Extract the (X, Y) coordinate from the center of the cell holding the provided text.  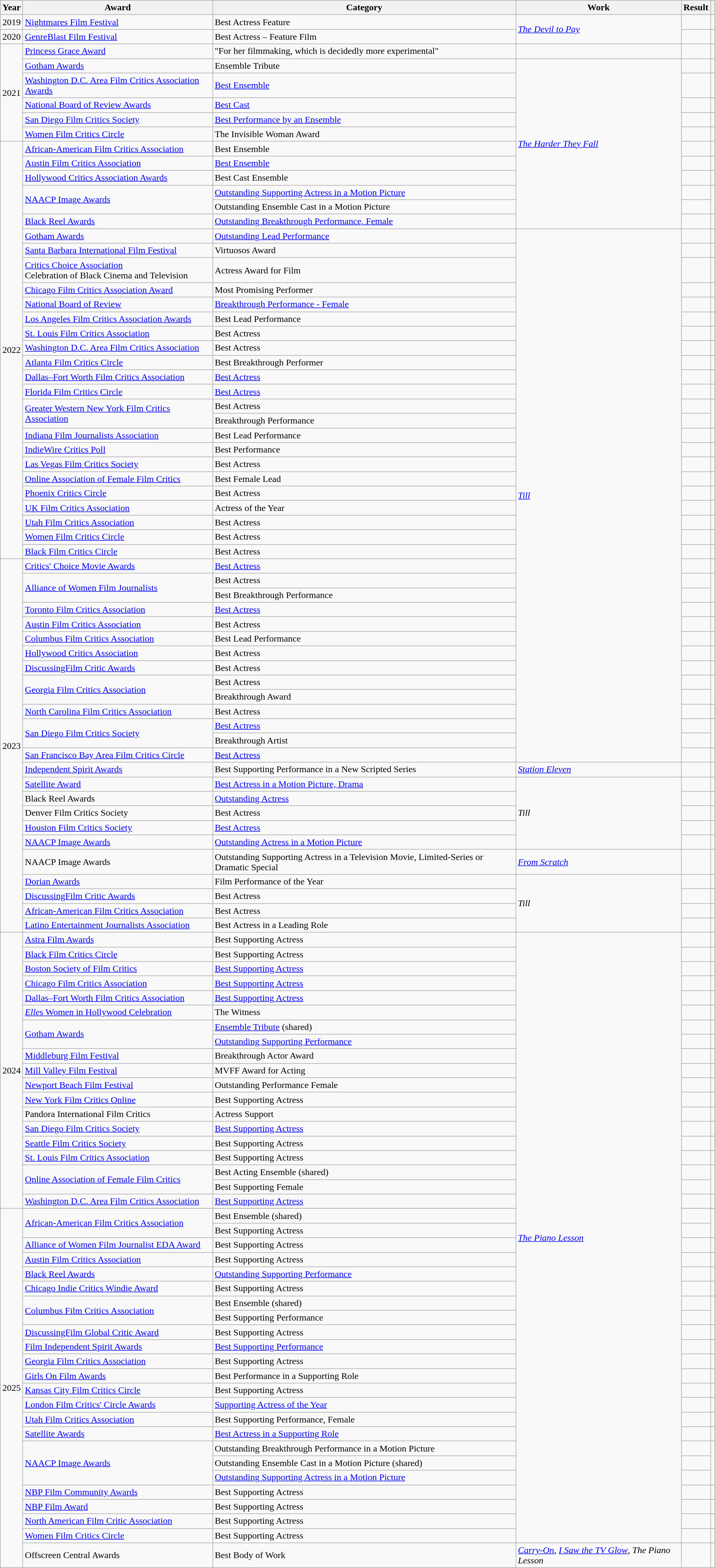
San Francisco Bay Area Film Critics Circle (118, 755)
IndieWire Critics Poll (118, 450)
Film Independent Spirit Awards (118, 1347)
Supporting Actress of the Year (364, 1405)
Best Body of Work (364, 1555)
Denver Film Critics Society (118, 813)
Independent Spirit Awards (118, 769)
North American Film Critic Association (118, 1521)
Phoenix Critics Circle (118, 493)
Satellite Award (118, 784)
Hollywood Critics Association Awards (118, 178)
London Film Critics' Circle Awards (118, 1405)
2019 (11, 22)
Actress Award for Film (364, 270)
NBP Film Community Awards (118, 1492)
Best Supporting Performance, Female (364, 1419)
Critics' Choice Movie Awards (118, 566)
The Piano Lesson (598, 1238)
Astra Film Awards (118, 940)
Most Promising Performer (364, 290)
Ensemble Tribute (364, 66)
Offscreen Central Awards (118, 1555)
Actress of the Year (364, 508)
Best Actress in a Supporting Role (364, 1434)
GenreBlast Film Festival (118, 37)
Boston Society of Film Critics (118, 969)
Best Supporting Female (364, 1187)
2024 (11, 1071)
Breakthrough Artist (364, 740)
Breakthrough Actor Award (364, 1056)
Seattle Film Critics Society (118, 1143)
2021 (11, 92)
National Board of Review (118, 304)
Best Performance by an Ensemble (364, 120)
2023 (11, 745)
Chicago Film Critics Association Award (118, 290)
Outstanding Supporting Actress in a Television Movie, Limited-Series or Dramatic Special (364, 862)
Best Actress in a Leading Role (364, 925)
Dorian Awards (118, 881)
Film Performance of the Year (364, 881)
2022 (11, 350)
Santa Barbara International Film Festival (118, 251)
Mill Valley Film Festival (118, 1070)
Best Actress Feature (364, 22)
Outstanding Ensemble Cast in a Motion Picture (shared) (364, 1463)
Toronto Film Critics Association (118, 609)
Ensemble Tribute (shared) (364, 1027)
The Harder They Fall (598, 144)
The Invisible Woman Award (364, 134)
Satellite Awards (118, 1434)
Girls On Film Awards (118, 1376)
Outstanding Actress in a Motion Picture (364, 842)
UK Film Critics Association (118, 508)
New York Film Critics Online (118, 1099)
Work (598, 8)
2020 (11, 37)
Best Supporting Performance in a New Scripted Series (364, 769)
Alliance of Women Film Journalist EDA Award (118, 1245)
The Devil to Pay (598, 29)
Virtuosos Award (364, 251)
Middleburg Film Festival (118, 1056)
Result (696, 8)
Florida Film Critics Circle (118, 391)
North Carolina Film Critics Association (118, 711)
Alliance of Women Film Journalists (118, 588)
Breakthrough Performance - Female (364, 304)
Best Cast (364, 105)
Station Eleven (598, 769)
The Witness (364, 1012)
Best Breakthrough Performance (364, 595)
Best Performance (364, 450)
Pandora International Film Critics (118, 1114)
Latino Entertainment Journalists Association (118, 925)
Newport Beach Film Festival (118, 1085)
DiscussingFilm Global Critic Award (118, 1332)
Kansas City Film Critics Circle (118, 1390)
Outstanding Breakthrough Performance, Female (364, 221)
Chicago Film Critics Association (118, 983)
Breakthrough Performance (364, 420)
Chicago Indie Critics Windie Award (118, 1288)
Los Angeles Film Critics Association Awards (118, 319)
Washington D.C. Area Film Critics Association Awards (118, 86)
Carry-On, I Saw the TV Glow, The Piano Lesson (598, 1555)
Greater Western New York Film Critics Association (118, 413)
Outstanding Performance Female (364, 1085)
National Board of Review Awards (118, 105)
Outstanding Lead Performance (364, 236)
Elles Women in Hollywood Celebration (118, 1012)
Outstanding Ensemble Cast in a Motion Picture (364, 207)
Nightmares Film Festival (118, 22)
Houston Film Critics Society (118, 828)
Category (364, 8)
Best Acting Ensemble (shared) (364, 1172)
Las Vegas Film Critics Society (118, 464)
Atlanta Film Critics Circle (118, 362)
"For her filmmaking, which is decidedly more experimental" (364, 51)
Year (11, 8)
Best Breakthrough Performer (364, 362)
Outstanding Actress (364, 799)
Actress Support (364, 1114)
NBP Film Award (118, 1507)
Best Performance in a Supporting Role (364, 1376)
Award (118, 8)
From Scratch (598, 862)
MVFF Award for Acting (364, 1070)
Best Actress in a Motion Picture, Drama (364, 784)
Indiana Film Journalists Association (118, 435)
Outstanding Breakthrough Performance in a Motion Picture (364, 1448)
Best Actress – Feature Film (364, 37)
Princess Grace Award (118, 51)
Best Female Lead (364, 479)
Hollywood Critics Association (118, 653)
Critics Choice Association Celebration of Black Cinema and Television (118, 270)
2025 (11, 1388)
Breakthrough Award (364, 697)
Best Cast Ensemble (364, 178)
